Determine the [x, y] coordinate at the center of the cell enclosing the given text.  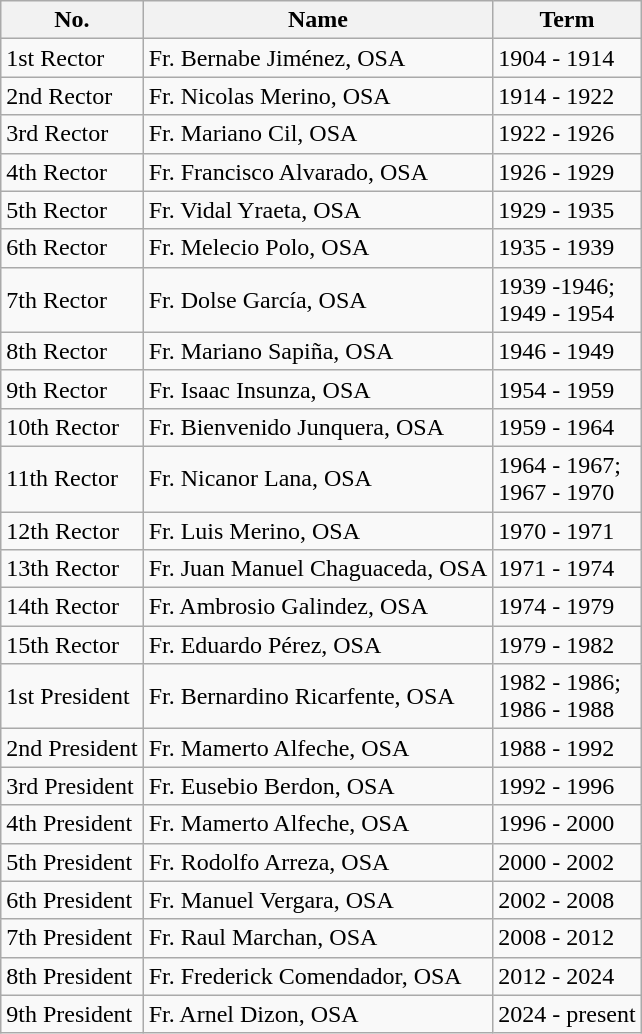
12th Rector [72, 531]
1959 - 1964 [567, 427]
1954 - 1959 [567, 389]
1946 - 1949 [567, 351]
2000 - 2002 [567, 862]
11th Rector [72, 478]
Fr. Eusebio Berdon, OSA [318, 786]
1922 - 1926 [567, 134]
6th President [72, 900]
Fr. Frederick Comendador, OSA [318, 976]
1971 - 1974 [567, 569]
13th Rector [72, 569]
2012 - 2024 [567, 976]
Name [318, 20]
Fr. Eduardo Pérez, OSA [318, 645]
Fr. Bienvenido Junquera, OSA [318, 427]
8th Rector [72, 351]
8th President [72, 976]
2024 - present [567, 1014]
Fr. Bernabe Jiménez, OSA [318, 58]
5th Rector [72, 210]
1996 - 2000 [567, 824]
1st President [72, 696]
1935 - 1939 [567, 248]
5th President [72, 862]
Fr. Arnel Dizon, OSA [318, 1014]
1904 - 1914 [567, 58]
15th Rector [72, 645]
Fr. Mariano Cil, OSA [318, 134]
3rd President [72, 786]
1988 - 1992 [567, 748]
Fr. Mariano Sapiña, OSA [318, 351]
2002 - 2008 [567, 900]
2008 - 2012 [567, 938]
Fr. Nicanor Lana, OSA [318, 478]
Term [567, 20]
Fr. Bernardino Ricarfente, OSA [318, 696]
Fr. Rodolfo Arreza, OSA [318, 862]
1926 - 1929 [567, 172]
1929 - 1935 [567, 210]
1939 -1946;1949 - 1954 [567, 300]
3rd Rector [72, 134]
Fr. Juan Manuel Chaguaceda, OSA [318, 569]
1982 - 1986;1986 - 1988 [567, 696]
Fr. Melecio Polo, OSA [318, 248]
Fr. Francisco Alvarado, OSA [318, 172]
1992 - 1996 [567, 786]
4th President [72, 824]
No. [72, 20]
Fr. Dolse García, OSA [318, 300]
1914 - 1922 [567, 96]
Fr. Raul Marchan, OSA [318, 938]
1st Rector [72, 58]
9th President [72, 1014]
7th Rector [72, 300]
14th Rector [72, 607]
2nd President [72, 748]
Fr. Manuel Vergara, OSA [318, 900]
1979 - 1982 [567, 645]
Fr. Ambrosio Galindez, OSA [318, 607]
2nd Rector [72, 96]
6th Rector [72, 248]
9th Rector [72, 389]
Fr. Isaac Insunza, OSA [318, 389]
1970 - 1971 [567, 531]
Fr. Luis Merino, OSA [318, 531]
1974 - 1979 [567, 607]
1964 - 1967;1967 - 1970 [567, 478]
10th Rector [72, 427]
4th Rector [72, 172]
Fr. Nicolas Merino, OSA [318, 96]
Fr. Vidal Yraeta, OSA [318, 210]
7th President [72, 938]
